Scan for the cell matching the given text and deliver its [X, Y] coordinate at center. 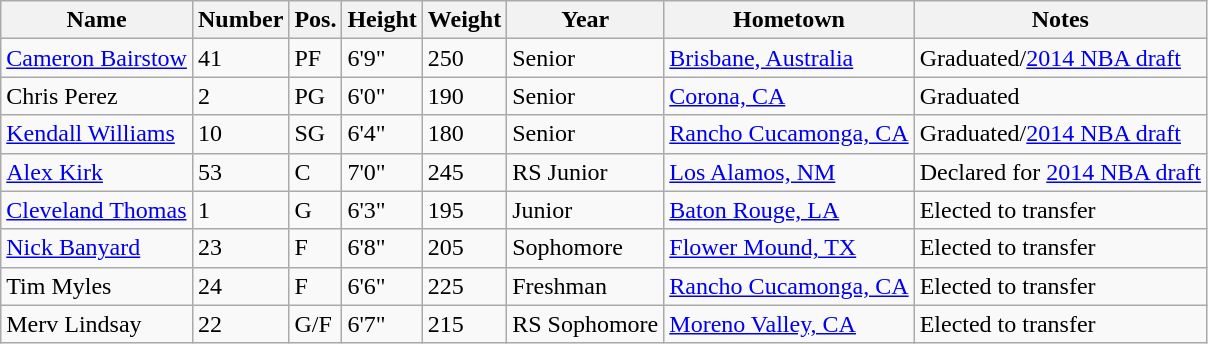
Los Alamos, NM [789, 172]
2 [240, 96]
6'8" [382, 248]
Corona, CA [789, 96]
Brisbane, Australia [789, 58]
Junior [586, 210]
PG [316, 96]
Hometown [789, 20]
6'7" [382, 324]
7'0" [382, 172]
1 [240, 210]
Kendall Williams [97, 134]
RS Junior [586, 172]
Merv Lindsay [97, 324]
Baton Rouge, LA [789, 210]
245 [464, 172]
Nick Banyard [97, 248]
Freshman [586, 286]
Number [240, 20]
250 [464, 58]
Declared for 2014 NBA draft [1060, 172]
PF [316, 58]
22 [240, 324]
205 [464, 248]
6'3" [382, 210]
Moreno Valley, CA [789, 324]
10 [240, 134]
6'0" [382, 96]
Weight [464, 20]
Year [586, 20]
Cameron Bairstow [97, 58]
6'6" [382, 286]
Alex Kirk [97, 172]
180 [464, 134]
Height [382, 20]
23 [240, 248]
53 [240, 172]
Cleveland Thomas [97, 210]
C [316, 172]
Flower Mound, TX [789, 248]
190 [464, 96]
225 [464, 286]
G/F [316, 324]
RS Sophomore [586, 324]
Tim Myles [97, 286]
24 [240, 286]
Name [97, 20]
Notes [1060, 20]
Pos. [316, 20]
41 [240, 58]
Graduated [1060, 96]
Chris Perez [97, 96]
Sophomore [586, 248]
6'9" [382, 58]
215 [464, 324]
SG [316, 134]
G [316, 210]
195 [464, 210]
6'4" [382, 134]
